Return [x, y] of the center of cell containing provided text 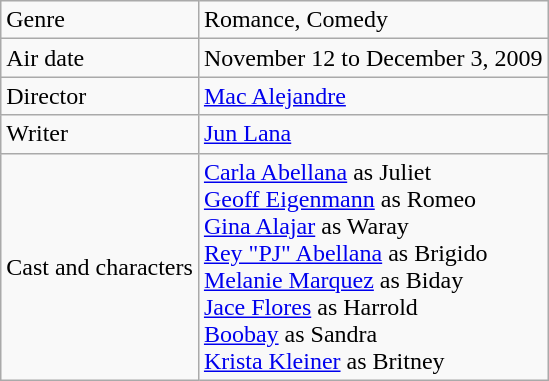
Mac Alejandre [373, 96]
November 12 to December 3, 2009 [373, 58]
Writer [100, 134]
Romance, Comedy [373, 20]
Genre [100, 20]
Director [100, 96]
Cast and characters [100, 266]
Jun Lana [373, 134]
Air date [100, 58]
